Locate the cell with the specified text and output its [X, Y] center coordinate. 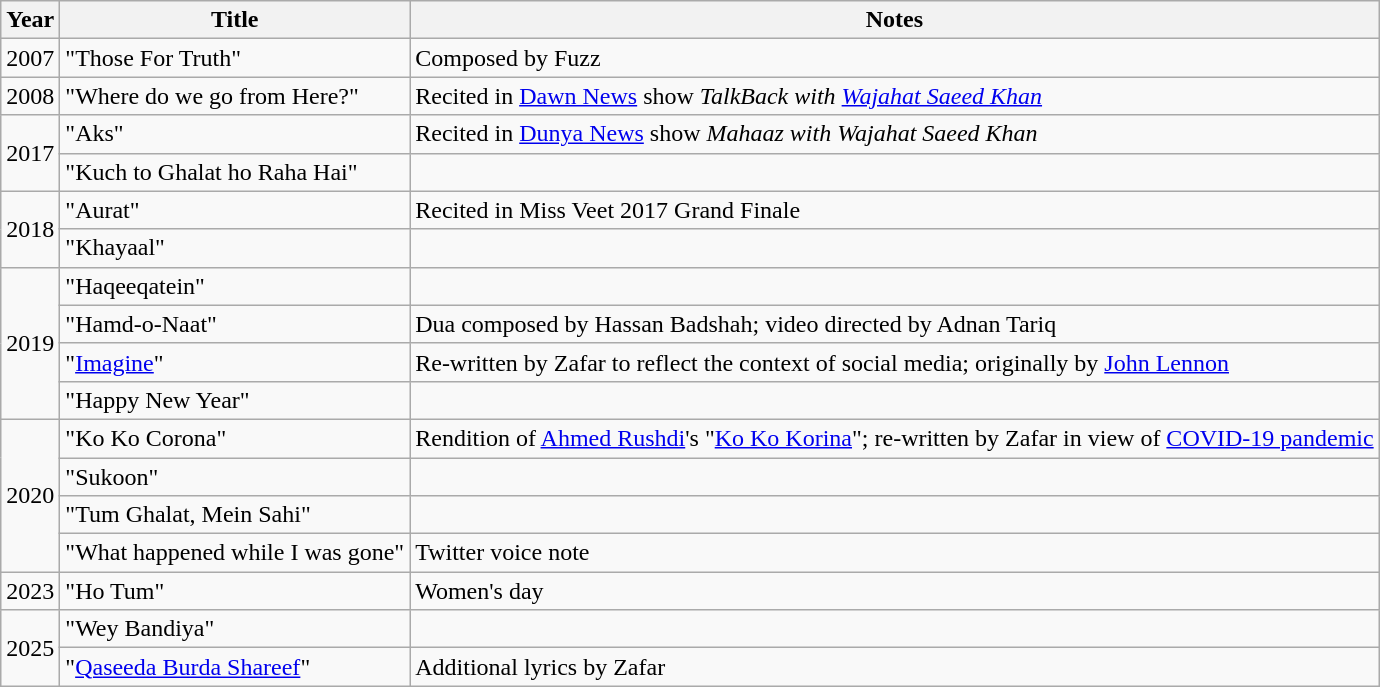
Twitter voice note [894, 553]
2023 [30, 591]
Re-written by Zafar to reflect the context of social media; originally by John Lennon [894, 362]
Recited in Miss Veet 2017 Grand Finale [894, 210]
Additional lyrics by Zafar [894, 667]
2020 [30, 495]
Notes [894, 20]
"Where do we go from Here?" [235, 96]
"Sukoon" [235, 477]
Dua composed by Hassan Badshah; video directed by Adnan Tariq [894, 324]
"Ho Tum" [235, 591]
"Aks" [235, 134]
"Ko Ko Corona" [235, 438]
Composed by Fuzz [894, 58]
Rendition of Ahmed Rushdi's "Ko Ko Korina"; re-written by Zafar in view of COVID-19 pandemic [894, 438]
Year [30, 20]
"Happy New Year" [235, 400]
"Khayaal" [235, 248]
2019 [30, 343]
"Hamd-o-Naat" [235, 324]
"Those For Truth" [235, 58]
Title [235, 20]
2018 [30, 229]
"Kuch to Ghalat ho Raha Hai" [235, 172]
"What happened while I was gone" [235, 553]
"Haqeeqatein" [235, 286]
"Tum Ghalat, Mein Sahi" [235, 515]
2017 [30, 153]
Recited in Dawn News show TalkBack with Wajahat Saeed Khan [894, 96]
Women's day [894, 591]
2007 [30, 58]
"Imagine" [235, 362]
2008 [30, 96]
"Qaseeda Burda Shareef" [235, 667]
"Wey Bandiya" [235, 629]
Recited in Dunya News show Mahaaz with Wajahat Saeed Khan [894, 134]
2025 [30, 648]
"Aurat" [235, 210]
